Locate the cell with the specified text and output its (x, y) center coordinate. 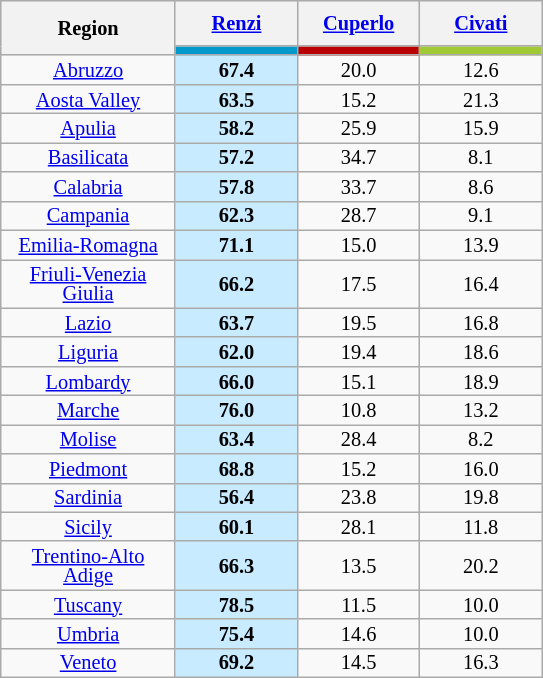
Friuli-Venezia Giulia (88, 284)
76.0 (236, 410)
19.5 (359, 322)
17.5 (359, 284)
19.4 (359, 352)
63.7 (236, 322)
8.1 (481, 156)
13.2 (481, 410)
Calabria (88, 186)
28.1 (359, 526)
21.3 (481, 98)
Renzi (236, 22)
Liguria (88, 352)
Basilicata (88, 156)
Cuperlo (359, 22)
69.2 (236, 662)
Piedmont (88, 468)
63.5 (236, 98)
66.3 (236, 566)
15.9 (481, 128)
Lazio (88, 322)
25.9 (359, 128)
75.4 (236, 634)
13.5 (359, 566)
Aosta Valley (88, 98)
Trentino-Alto Adige (88, 566)
34.7 (359, 156)
14.5 (359, 662)
28.7 (359, 216)
16.4 (481, 284)
Molise (88, 438)
15.1 (359, 380)
Marche (88, 410)
Emilia-Romagna (88, 244)
11.5 (359, 604)
62.0 (236, 352)
60.1 (236, 526)
58.2 (236, 128)
Umbria (88, 634)
16.3 (481, 662)
Region (88, 28)
57.2 (236, 156)
Sicily (88, 526)
62.3 (236, 216)
15.0 (359, 244)
66.2 (236, 284)
Abruzzo (88, 70)
78.5 (236, 604)
Veneto (88, 662)
33.7 (359, 186)
Campania (88, 216)
8.6 (481, 186)
Lombardy (88, 380)
9.1 (481, 216)
63.4 (236, 438)
Tuscany (88, 604)
14.6 (359, 634)
Civati (481, 22)
10.8 (359, 410)
Apulia (88, 128)
71.1 (236, 244)
Sardinia (88, 498)
16.0 (481, 468)
68.8 (236, 468)
20.0 (359, 70)
57.8 (236, 186)
11.8 (481, 526)
18.6 (481, 352)
18.9 (481, 380)
66.0 (236, 380)
28.4 (359, 438)
13.9 (481, 244)
56.4 (236, 498)
8.2 (481, 438)
67.4 (236, 70)
12.6 (481, 70)
19.8 (481, 498)
23.8 (359, 498)
16.8 (481, 322)
20.2 (481, 566)
